Provide the [x, y] coordinate of the cell's center where the given text is located.  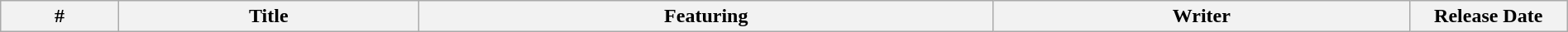
Featuring [706, 16]
Title [268, 16]
Writer [1201, 16]
Release Date [1489, 16]
# [60, 16]
